From the cell containing the given text, extract its center point as [X, Y] coordinate. 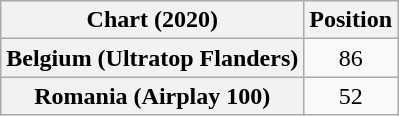
86 [351, 58]
Romania (Airplay 100) [152, 96]
Position [351, 20]
Belgium (Ultratop Flanders) [152, 58]
52 [351, 96]
Chart (2020) [152, 20]
